For the text-containing cell, return its midpoint in [X, Y] coordinate format. 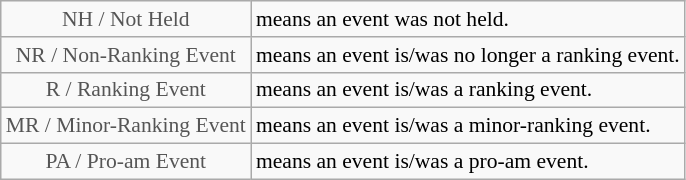
R / Ranking Event [126, 90]
means an event is/was a pro-am event. [468, 162]
MR / Minor-Ranking Event [126, 126]
NR / Non-Ranking Event [126, 55]
means an event is/was a ranking event. [468, 90]
means an event is/was a minor-ranking event. [468, 126]
means an event was not held. [468, 19]
NH / Not Held [126, 19]
PA / Pro-am Event [126, 162]
means an event is/was no longer a ranking event. [468, 55]
